Scan for the cell matching the given text and deliver its (x, y) coordinate at center. 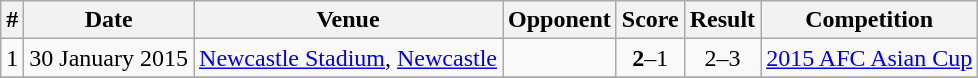
2–3 (722, 58)
Date (109, 20)
30 January 2015 (109, 58)
Newcastle Stadium, Newcastle (348, 58)
1 (12, 58)
Venue (348, 20)
Opponent (559, 20)
Score (650, 20)
2–1 (650, 58)
# (12, 20)
Competition (870, 20)
Result (722, 20)
2015 AFC Asian Cup (870, 58)
